Determine the [x, y] coordinate at the center of the cell enclosing the given text.  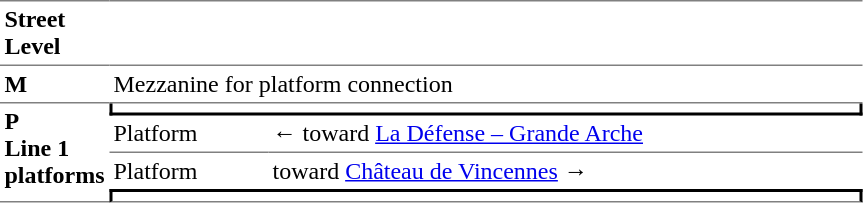
Street Level [54, 33]
M [54, 85]
← toward La Défense – Grande Arche [565, 135]
toward Château de Vincennes → [565, 171]
Mezzanine for platform connection [486, 85]
PLine 1 platforms [54, 154]
